Locate the cell with the specified text and output its [X, Y] center coordinate. 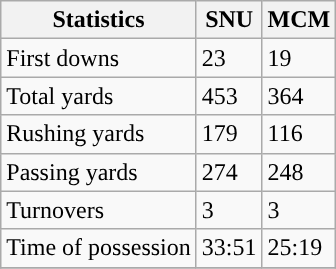
274 [229, 172]
First downs [99, 58]
SNU [229, 20]
MCM [299, 20]
116 [299, 134]
Statistics [99, 20]
33:51 [229, 248]
Turnovers [99, 210]
364 [299, 96]
Rushing yards [99, 134]
Passing yards [99, 172]
248 [299, 172]
23 [229, 58]
Total yards [99, 96]
19 [299, 58]
453 [229, 96]
179 [229, 134]
Time of possession [99, 248]
25:19 [299, 248]
